Return [x, y] of the center of cell containing provided text 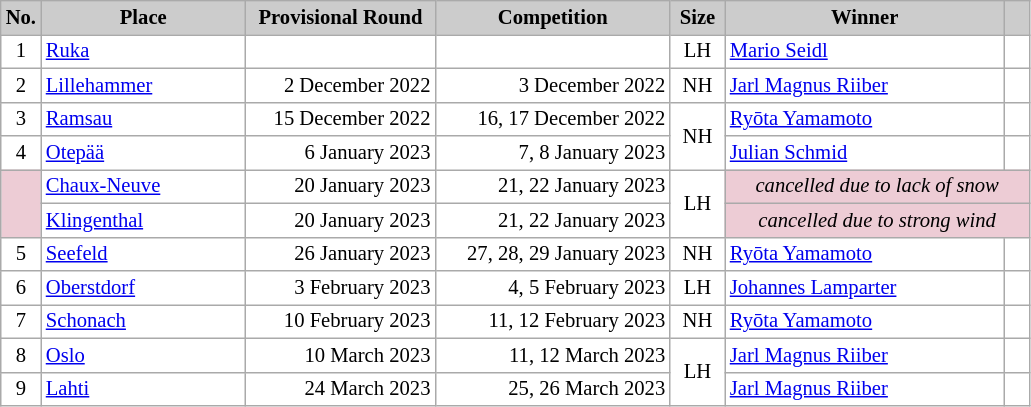
Seefeld [144, 254]
Lillehammer [144, 85]
7, 8 January 2023 [552, 153]
Oberstdorf [144, 287]
Oslo [144, 355]
9 [21, 389]
15 December 2022 [341, 119]
8 [21, 355]
Johannes Lamparter [865, 287]
25, 26 March 2023 [552, 389]
6 January 2023 [341, 153]
Ruka [144, 51]
Julian Schmid [865, 153]
3 December 2022 [552, 85]
Klingenthal [144, 220]
11, 12 February 2023 [552, 321]
10 March 2023 [341, 355]
Winner [865, 17]
1 [21, 51]
10 February 2023 [341, 321]
3 February 2023 [341, 287]
Otepää [144, 153]
2 [21, 85]
Lahti [144, 389]
26 January 2023 [341, 254]
5 [21, 254]
Chaux-Neuve [144, 186]
Competition [552, 17]
24 March 2023 [341, 389]
27, 28, 29 January 2023 [552, 254]
4 [21, 153]
Schonach [144, 321]
2 December 2022 [341, 85]
cancelled due to lack of snow [877, 186]
Place [144, 17]
11, 12 March 2023 [552, 355]
3 [21, 119]
16, 17 December 2022 [552, 119]
Mario Seidl [865, 51]
6 [21, 287]
7 [21, 321]
Provisional Round [341, 17]
Ramsau [144, 119]
No. [21, 17]
Size [698, 17]
cancelled due to strong wind [877, 220]
4, 5 February 2023 [552, 287]
